Detect which cell encompasses the target text, then output its [x, y] center coordinate. 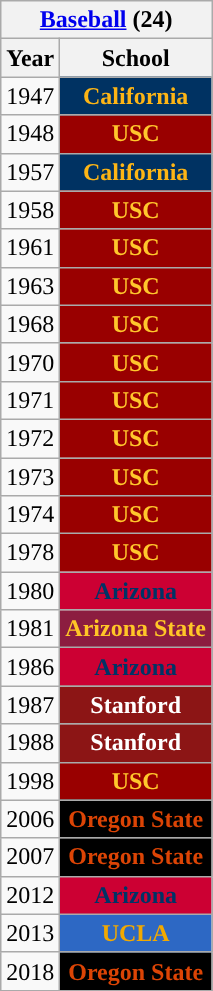
1972 [30, 438]
1957 [30, 172]
1963 [30, 286]
2013 [30, 933]
1981 [30, 629]
1974 [30, 515]
1973 [30, 477]
School [136, 58]
1948 [30, 134]
1971 [30, 400]
2006 [30, 819]
1998 [30, 781]
1980 [30, 591]
2012 [30, 895]
Year [30, 58]
1958 [30, 210]
1970 [30, 362]
Arizona State [136, 629]
1986 [30, 667]
2018 [30, 971]
1947 [30, 96]
1961 [30, 248]
UCLA [136, 933]
2007 [30, 857]
1988 [30, 743]
1987 [30, 705]
1978 [30, 553]
1968 [30, 324]
Baseball (24) [106, 20]
